Determine the [X, Y] coordinate at the center of the cell enclosing the given text.  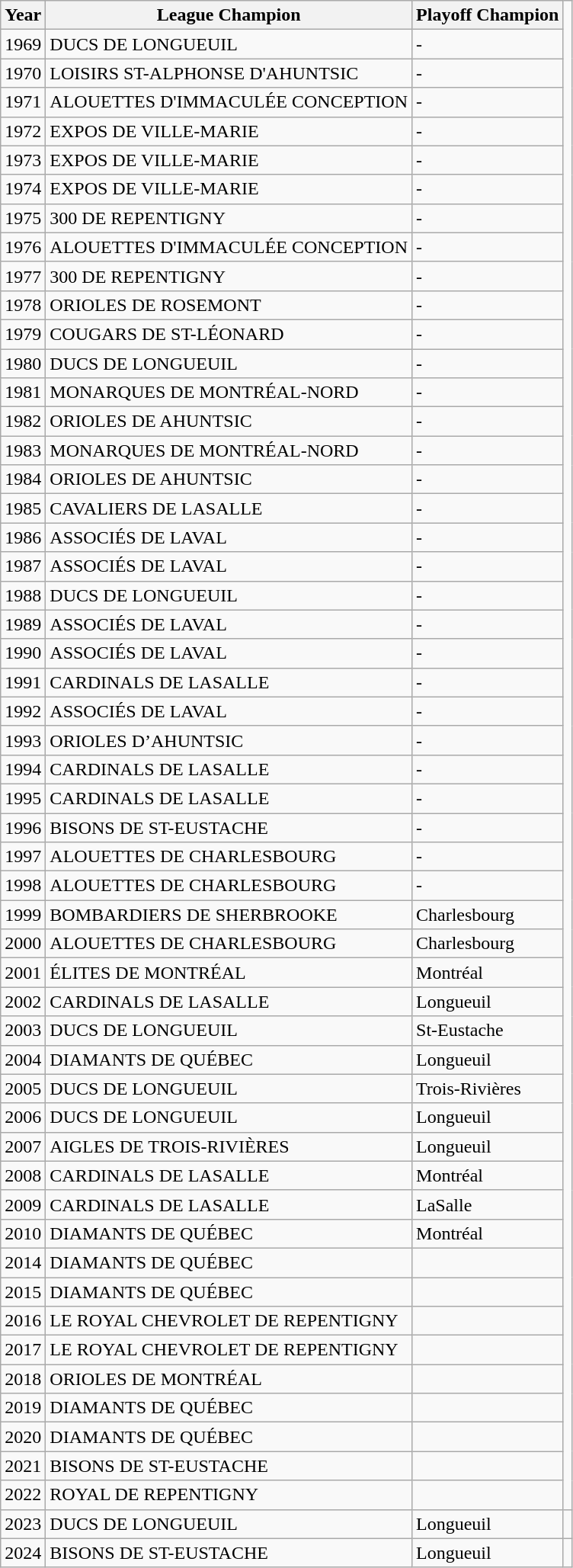
2017 [23, 1350]
ÉLITES DE MONTRÉAL [229, 973]
AIGLES DE TROIS-RIVIÈRES [229, 1146]
1976 [23, 247]
1993 [23, 740]
2024 [23, 1553]
2004 [23, 1060]
ROYAL DE REPENTIGNY [229, 1495]
2016 [23, 1321]
1973 [23, 160]
1984 [23, 479]
1998 [23, 886]
1989 [23, 624]
ORIOLES DE ROSEMONT [229, 305]
2007 [23, 1146]
1997 [23, 857]
1971 [23, 102]
2021 [23, 1466]
1986 [23, 537]
COUGARS DE ST-LÉONARD [229, 334]
1996 [23, 827]
1995 [23, 798]
1983 [23, 451]
1987 [23, 566]
2022 [23, 1495]
1982 [23, 422]
1985 [23, 508]
2020 [23, 1437]
2019 [23, 1408]
2018 [23, 1379]
LaSalle [488, 1204]
Playoff Champion [488, 15]
LOISIRS ST-ALPHONSE D'AHUNTSIC [229, 73]
2015 [23, 1292]
2009 [23, 1204]
1980 [23, 364]
League Champion [229, 15]
1975 [23, 218]
1978 [23, 305]
1990 [23, 653]
2003 [23, 1031]
2006 [23, 1117]
BOMBARDIERS DE SHERBROOKE [229, 915]
1972 [23, 131]
2002 [23, 1002]
2000 [23, 944]
1970 [23, 73]
1988 [23, 595]
St-Eustache [488, 1031]
2005 [23, 1089]
1999 [23, 915]
ORIOLES D’AHUNTSIC [229, 740]
2010 [23, 1233]
1969 [23, 44]
1994 [23, 769]
ORIOLES DE MONTRÉAL [229, 1379]
CAVALIERS DE LASALLE [229, 508]
2008 [23, 1175]
1981 [23, 393]
2001 [23, 973]
1992 [23, 711]
Trois-Rivières [488, 1089]
1991 [23, 682]
Year [23, 15]
1977 [23, 276]
2014 [23, 1262]
1974 [23, 189]
1979 [23, 334]
2023 [23, 1524]
